Search for the cell housing the specified text and yield its [x, y] center coordinate. 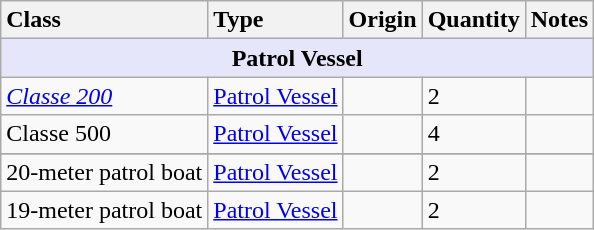
Type [276, 20]
20-meter patrol boat [104, 172]
Class [104, 20]
4 [474, 134]
Quantity [474, 20]
Classe 500 [104, 134]
Notes [559, 20]
Classe 200 [104, 96]
19-meter patrol boat [104, 210]
Origin [382, 20]
